From the cell containing the given text, extract its center point as (x, y) coordinate. 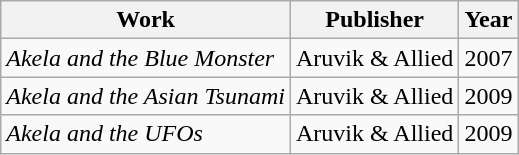
Work (146, 20)
Year (488, 20)
Akela and the Asian Tsunami (146, 96)
2007 (488, 58)
Akela and the UFOs (146, 134)
Publisher (374, 20)
Akela and the Blue Monster (146, 58)
